Output the (x, y) coordinate of the center of the cell containing the given text.  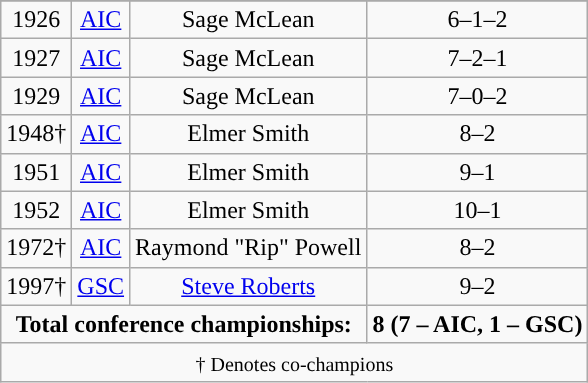
9–1 (478, 172)
7–2–1 (478, 58)
8 (7 – AIC, 1 – GSC) (478, 324)
10–1 (478, 210)
GSC (101, 286)
1927 (36, 58)
6–1–2 (478, 20)
Raymond "Rip" Powell (248, 248)
1929 (36, 96)
1952 (36, 210)
9–2 (478, 286)
1997† (36, 286)
1951 (36, 172)
Steve Roberts (248, 286)
1926 (36, 20)
Total conference championships: (184, 324)
7–0–2 (478, 96)
1948† (36, 134)
1972† (36, 248)
† Denotes co-champions (294, 362)
